Return [X, Y] of the center of cell containing provided text 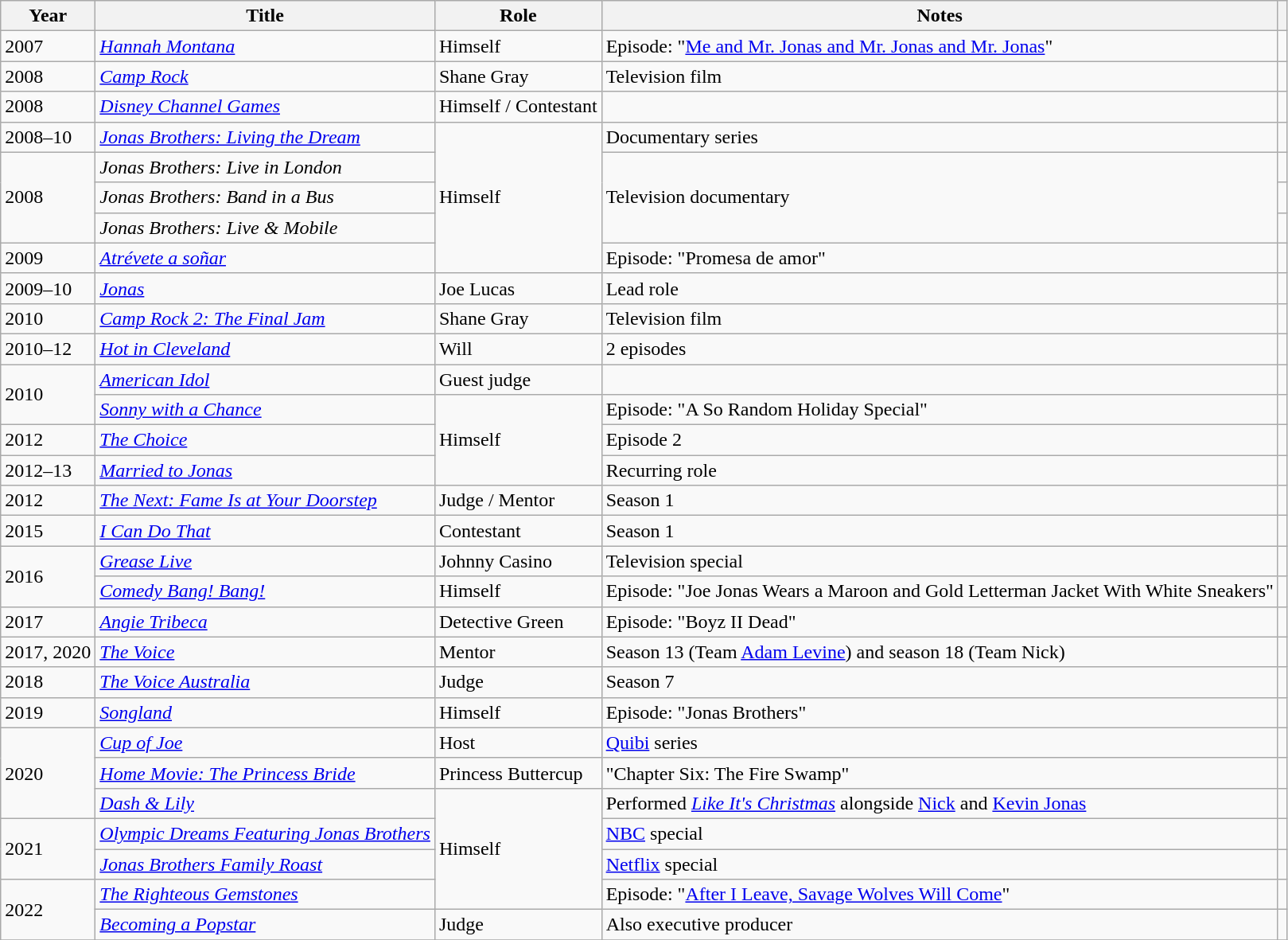
2012–13 [48, 470]
Himself / Contestant [518, 107]
The Righteous Gemstones [266, 895]
Becoming a Popstar [266, 925]
Home Movie: The Princess Bride [266, 773]
Guest judge [518, 380]
Episode: "Joe Jonas Wears a Maroon and Gold Letterman Jacket With White Sneakers" [940, 591]
Episode: "After I Leave, Savage Wolves Will Come" [940, 895]
Year [48, 16]
Angie Tribeca [266, 622]
Cup of Joe [266, 743]
Olympic Dreams Featuring Jonas Brothers [266, 833]
The Choice [266, 440]
2017, 2020 [48, 652]
Season 7 [940, 682]
Episode: "Boyz II Dead" [940, 622]
2009 [48, 258]
2021 [48, 848]
2007 [48, 46]
American Idol [266, 380]
Lead role [940, 288]
2010–12 [48, 349]
Episode: "Promesa de amor" [940, 258]
Notes [940, 16]
Songland [266, 712]
"Chapter Six: The Fire Swamp" [940, 773]
Hannah Montana [266, 46]
Episode 2 [940, 440]
Jonas Brothers: Live & Mobile [266, 228]
The Voice [266, 652]
The Voice Australia [266, 682]
Detective Green [518, 622]
Judge / Mentor [518, 501]
Married to Jonas [266, 470]
Quibi series [940, 743]
Mentor [518, 652]
Jonas [266, 288]
2019 [48, 712]
Episode: "Jonas Brothers" [940, 712]
2022 [48, 910]
Grease Live [266, 561]
Hot in Cleveland [266, 349]
Also executive producer [940, 925]
Recurring role [940, 470]
Will [518, 349]
Atrévete a soñar [266, 258]
2018 [48, 682]
Camp Rock 2: The Final Jam [266, 318]
Dash & Lily [266, 803]
Contestant [518, 531]
Television special [940, 561]
Role [518, 16]
2015 [48, 531]
2008–10 [48, 137]
Jonas Brothers Family Roast [266, 864]
Performed Like It's Christmas alongside Nick and Kevin Jonas [940, 803]
2016 [48, 576]
Episode: "Me and Mr. Jonas and Mr. Jonas and Mr. Jonas" [940, 46]
I Can Do That [266, 531]
Disney Channel Games [266, 107]
Host [518, 743]
Princess Buttercup [518, 773]
NBC special [940, 833]
Camp Rock [266, 76]
The Next: Fame Is at Your Doorstep [266, 501]
Jonas Brothers: Band in a Bus [266, 197]
2020 [48, 773]
Sonny with a Chance [266, 410]
2017 [48, 622]
Comedy Bang! Bang! [266, 591]
Joe Lucas [518, 288]
Jonas Brothers: Living the Dream [266, 137]
2009–10 [48, 288]
Episode: "A So Random Holiday Special" [940, 410]
Johnny Casino [518, 561]
Documentary series [940, 137]
Television documentary [940, 197]
Title [266, 16]
Season 13 (Team Adam Levine) and season 18 (Team Nick) [940, 652]
2 episodes [940, 349]
Jonas Brothers: Live in London [266, 167]
Netflix special [940, 864]
